Scan for the cell matching the given text and deliver its (x, y) coordinate at center. 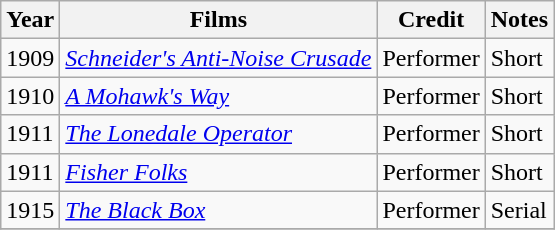
The Black Box (218, 210)
Credit (431, 20)
Films (218, 20)
The Lonedale Operator (218, 134)
1915 (30, 210)
Year (30, 20)
1909 (30, 58)
Fisher Folks (218, 172)
1910 (30, 96)
Serial (519, 210)
A Mohawk's Way (218, 96)
Notes (519, 20)
Schneider's Anti-Noise Crusade (218, 58)
